Provide the (x, y) coordinate of the cell's center where the given text is located.  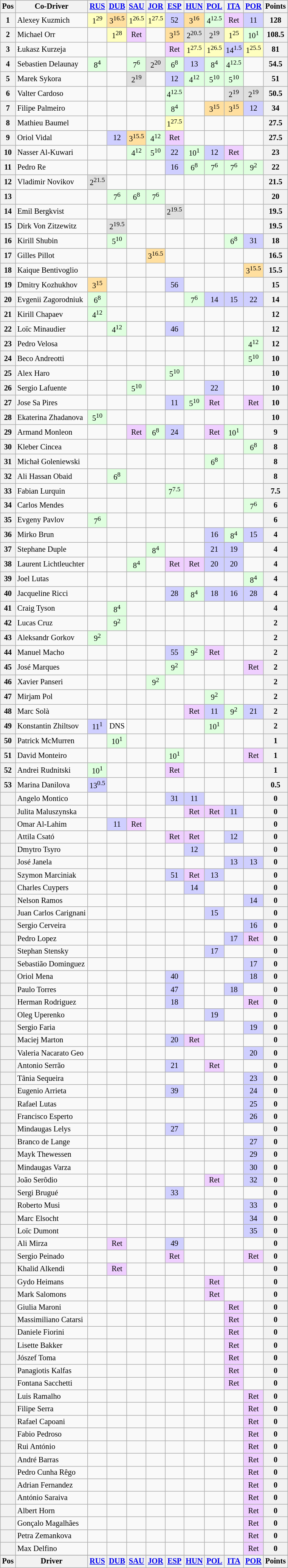
Jacqueline Ricci (51, 594)
41 (8, 609)
220 (155, 64)
141.5 (234, 50)
Sebastião Dominguez (51, 964)
Xavier Panseri (51, 682)
Pedro Cunha Rêgo (51, 1472)
Sergio Faria (51, 1028)
Kleber Cincea (51, 446)
77.5 (175, 491)
Marina Danilova (51, 785)
129 (98, 20)
Marc Elsocht (51, 1218)
Marc Solà (51, 711)
Juan Carlos Carignani (51, 913)
Luis Ramalho (51, 1396)
Oriol Mena (51, 977)
Ekaterina Zhadanova (51, 418)
Pedro Re (51, 167)
111 (98, 727)
Gilles Pillot (51, 255)
Mindaugas Lelys (51, 1129)
João Serôdio (51, 1180)
130.5 (98, 785)
DNS (117, 727)
Fabian Lurquin (51, 491)
André Barras (51, 1460)
Angelo Montico (51, 799)
Fontana Sacchetti (51, 1383)
Joel Lutas (51, 579)
55 (175, 653)
Craig Tyson (51, 609)
José Janela (51, 863)
Maciej Marton (51, 1040)
Rui António (51, 1447)
21.5 (276, 182)
Sergio Peinado (51, 1256)
Kirill Chapaev (51, 314)
Evgenii Zagorodniuk (51, 300)
Jose Sa Pires (51, 403)
Valter Cardoso (51, 94)
Omar Al-Lahim (51, 824)
Lucas Cruz (51, 623)
Albert Horn (51, 1511)
Driver (51, 1562)
Mindaugas Varza (51, 1167)
Michał Goleniewski (51, 461)
Armand Monleon (51, 432)
15.5 (276, 270)
0.5 (276, 785)
Konstantin Zhiltsov (51, 727)
Pedro Lopez (51, 939)
Khalid Alkendi (51, 1269)
Carlos Mendes (51, 505)
Marek Sykora (51, 79)
Charles Cuypers (51, 888)
7 (8, 109)
Max Delfino (51, 1549)
Massimiliano Catarsi (51, 1320)
Fabio Pedroso (51, 1434)
44 (8, 653)
50.5 (276, 94)
53 (8, 785)
54.5 (276, 64)
Sebastien Delaunay (51, 64)
Petra Zemankova (51, 1536)
Nelson Ramos (51, 901)
Ali Mirza (51, 1244)
5 (8, 79)
Francisco Esperto (51, 1117)
Dmitry Kozhukhov (51, 285)
108.5 (276, 35)
Alex Haro (51, 373)
Panagiotis Kalfas (51, 1371)
48 (8, 711)
Herman Rodriguez (51, 1002)
3 (8, 50)
António Saraiva (51, 1498)
Oriol Vidal (51, 137)
Adrian Fernandez (51, 1485)
Michael Orr (51, 35)
David Monteiro (51, 755)
Sergi Brugué (51, 1193)
16.5 (276, 255)
Vladimir Novikov (51, 182)
56 (175, 285)
Stephane Duple (51, 550)
Jószef Toma (51, 1358)
Pedro Velosa (51, 344)
7.5 (276, 491)
38 (8, 564)
Nasser Al-Kuwari (51, 153)
42 (8, 623)
Attila Csató (51, 837)
Kirill Shubin (51, 241)
Tânia Sequeira (51, 1079)
Antonio Serrão (51, 1066)
Beco Andreotti (51, 359)
221.5 (98, 182)
Mark Salomons (51, 1295)
Oleg Uperenko (51, 1015)
Dmytro Tsyro (51, 850)
Andrei Rudnitski (51, 770)
Mirjam Pol (51, 697)
Loïc Dumont (51, 1231)
Stephan Stensky (51, 951)
Branco de Lange (51, 1142)
Co-Driver (51, 6)
Lisette Bakker (51, 1346)
Mirko Brun (51, 535)
Daniele Fiorini (51, 1333)
Kaique Bentivoglio (51, 270)
Roberto Musi (51, 1205)
Evgeny Pavlov (51, 520)
Szymon Marciniak (51, 875)
Rafael Capoani (51, 1421)
50 (8, 741)
125 (234, 35)
Sergio Cerveira (51, 926)
Rafael Lutas (51, 1104)
Mayk Thewessen (51, 1155)
Manuel Macho (51, 653)
316 (194, 20)
37 (8, 550)
125.5 (253, 50)
Laurent Lichtleuchter (51, 564)
81 (276, 50)
Mathieu Baumel (51, 123)
Patrick McMurren (51, 741)
Filipe Serra (51, 1409)
Emil Bergkvist (51, 211)
Dirk Von Zitzewitz (51, 226)
Valeria Nacarato Geo (51, 1053)
Gydo Heimans (51, 1282)
Paulo Torres (51, 989)
Ali Hassan Obaid (51, 476)
220.5 (194, 35)
Eugenio Arrieta (51, 1091)
Aleksandr Gorkov (51, 638)
Gonçalo Magalhães (51, 1523)
Alexey Kuzmich (51, 20)
José Marques (51, 668)
Julita Maluszynska (51, 812)
Loïc Minaudier (51, 329)
Sergio Lafuente (51, 388)
Filipe Palmeiro (51, 109)
45 (8, 668)
36 (8, 535)
Łukasz Kurzeja (51, 50)
Giulia Maroni (51, 1307)
43 (8, 638)
